Output the [x, y] coordinate of the center of the cell containing the given text.  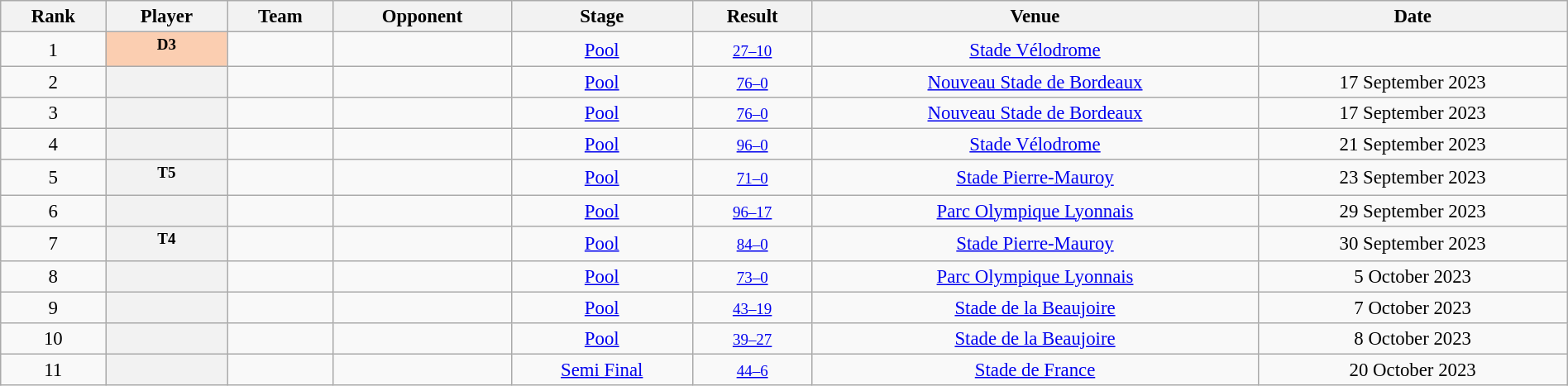
30 September 2023 [1413, 243]
T4 [167, 243]
11 [53, 369]
96–0 [753, 145]
Result [753, 17]
8 [53, 276]
96–17 [753, 211]
Player [167, 17]
10 [53, 339]
84–0 [753, 243]
Stage [602, 17]
Stade de France [1035, 369]
9 [53, 307]
4 [53, 145]
71–0 [753, 178]
T5 [167, 178]
Semi Final [602, 369]
23 September 2023 [1413, 178]
7 October 2023 [1413, 307]
5 October 2023 [1413, 276]
5 [53, 178]
44–6 [753, 369]
29 September 2023 [1413, 211]
43–19 [753, 307]
8 October 2023 [1413, 339]
3 [53, 113]
1 [53, 50]
Rank [53, 17]
7 [53, 243]
27–10 [753, 50]
39–27 [753, 339]
21 September 2023 [1413, 145]
Venue [1035, 17]
20 October 2023 [1413, 369]
73–0 [753, 276]
D3 [167, 50]
6 [53, 211]
Opponent [422, 17]
Team [280, 17]
2 [53, 83]
Date [1413, 17]
